Identify which cell holds the provided text, then report its (x, y) central coordinate. 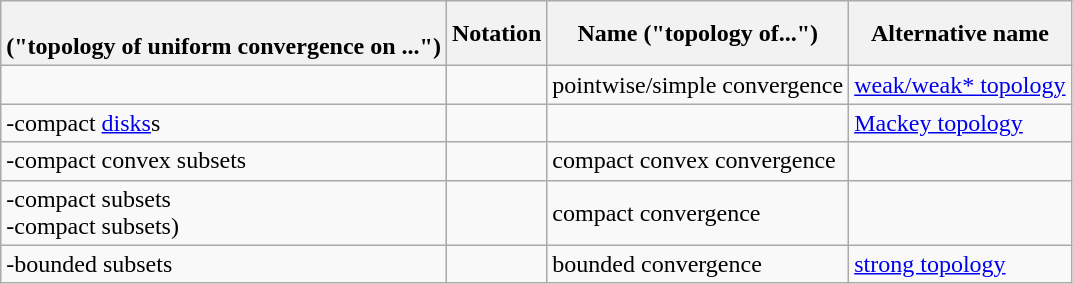
compact convergence (698, 212)
-compact convex subsets (224, 161)
-compact diskss (224, 123)
-bounded subsets (224, 264)
bounded convergence (698, 264)
compact convex convergence (698, 161)
weak/weak* topology (960, 85)
Notation (496, 34)
strong topology (960, 264)
pointwise/simple convergence (698, 85)
Mackey topology (960, 123)
Name ("topology of...") (698, 34)
-compact subsets-compact subsets) (224, 212)
Alternative name (960, 34)
("topology of uniform convergence on ...") (224, 34)
